Find where the given text appears and provide that cell's center as [x, y] coordinate. 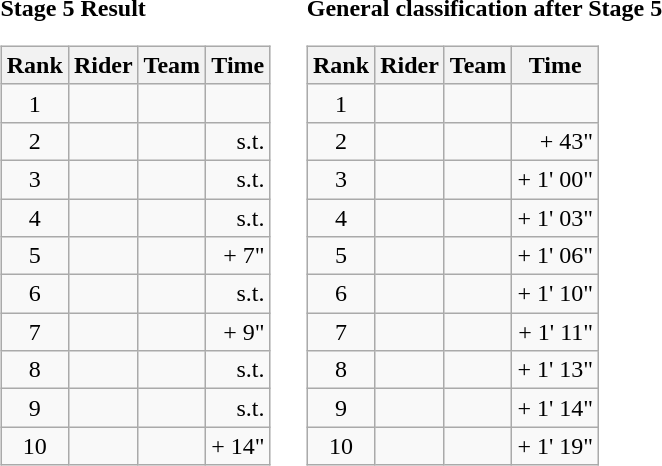
+ 1' 00" [556, 179]
+ 43" [556, 141]
+ 9" [238, 332]
+ 1' 14" [556, 408]
+ 1' 19" [556, 446]
+ 7" [238, 256]
+ 1' 10" [556, 294]
+ 1' 06" [556, 256]
+ 1' 13" [556, 370]
+ 1' 11" [556, 332]
+ 14" [238, 446]
+ 1' 03" [556, 217]
